Determine the (x, y) coordinate at the center of the cell enclosing the given text.  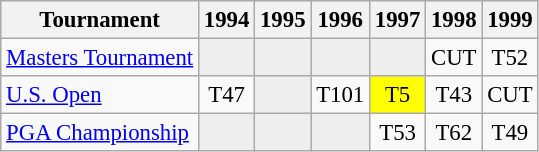
1996 (340, 20)
1999 (510, 20)
Tournament (100, 20)
PGA Championship (100, 133)
1994 (227, 20)
U.S. Open (100, 95)
T62 (454, 133)
Masters Tournament (100, 58)
T52 (510, 58)
T101 (340, 95)
T5 (398, 95)
1997 (398, 20)
1995 (283, 20)
T47 (227, 95)
T53 (398, 133)
T43 (454, 95)
1998 (454, 20)
T49 (510, 133)
